From the cell containing the given text, extract its center point as (X, Y) coordinate. 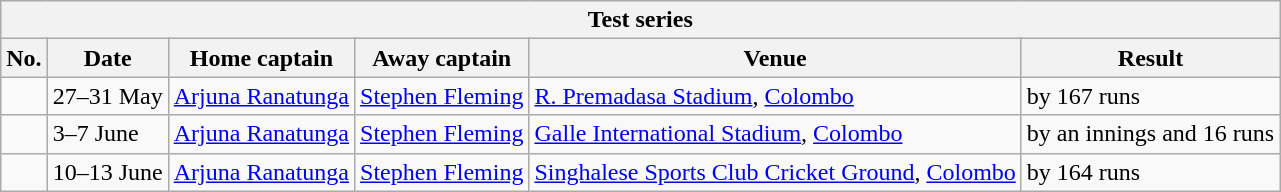
Galle International Stadium, Colombo (775, 134)
Result (1150, 58)
by 167 runs (1150, 96)
27–31 May (108, 96)
Home captain (261, 58)
No. (24, 58)
Date (108, 58)
R. Premadasa Stadium, Colombo (775, 96)
Away captain (442, 58)
Test series (640, 20)
10–13 June (108, 172)
Venue (775, 58)
Singhalese Sports Club Cricket Ground, Colombo (775, 172)
by 164 runs (1150, 172)
by an innings and 16 runs (1150, 134)
3–7 June (108, 134)
